Output the (X, Y) coordinate of the center of the cell containing the given text.  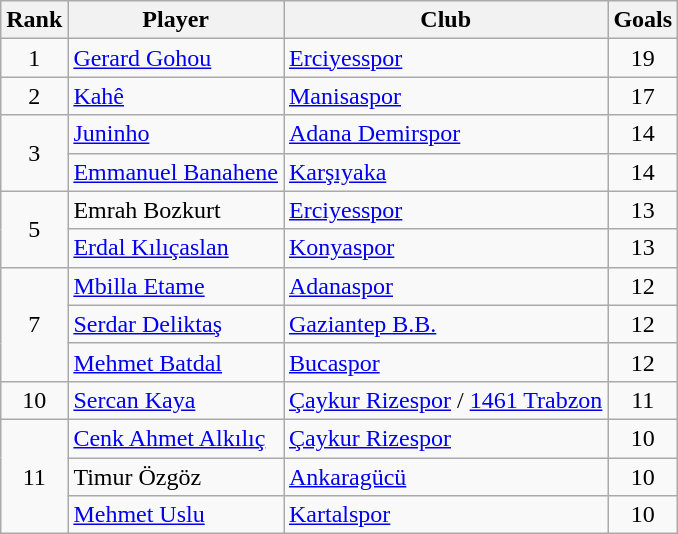
Gerard Gohou (176, 58)
Manisaspor (446, 96)
1 (34, 58)
Konyaspor (446, 248)
Kartalspor (446, 515)
2 (34, 96)
Mehmet Uslu (176, 515)
3 (34, 153)
Sercan Kaya (176, 400)
Erdal Kılıçaslan (176, 248)
Bucaspor (446, 362)
Rank (34, 20)
17 (643, 96)
Emrah Bozkurt (176, 210)
Serdar Deliktaş (176, 324)
Karşıyaka (446, 172)
Mbilla Etame (176, 286)
19 (643, 58)
Cenk Ahmet Alkılıç (176, 438)
5 (34, 229)
Kahê (176, 96)
Ankaragücü (446, 477)
Club (446, 20)
Mehmet Batdal (176, 362)
Gaziantep B.B. (446, 324)
Timur Özgöz (176, 477)
Adana Demirspor (446, 134)
Juninho (176, 134)
Emmanuel Banahene (176, 172)
Çaykur Rizespor / 1461 Trabzon (446, 400)
Adanaspor (446, 286)
7 (34, 324)
Player (176, 20)
Goals (643, 20)
Çaykur Rizespor (446, 438)
